Locate the cell with the specified text and output its (X, Y) center coordinate. 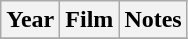
Year (30, 20)
Notes (153, 20)
Film (90, 20)
